Detect which cell encompasses the target text, then output its (X, Y) center coordinate. 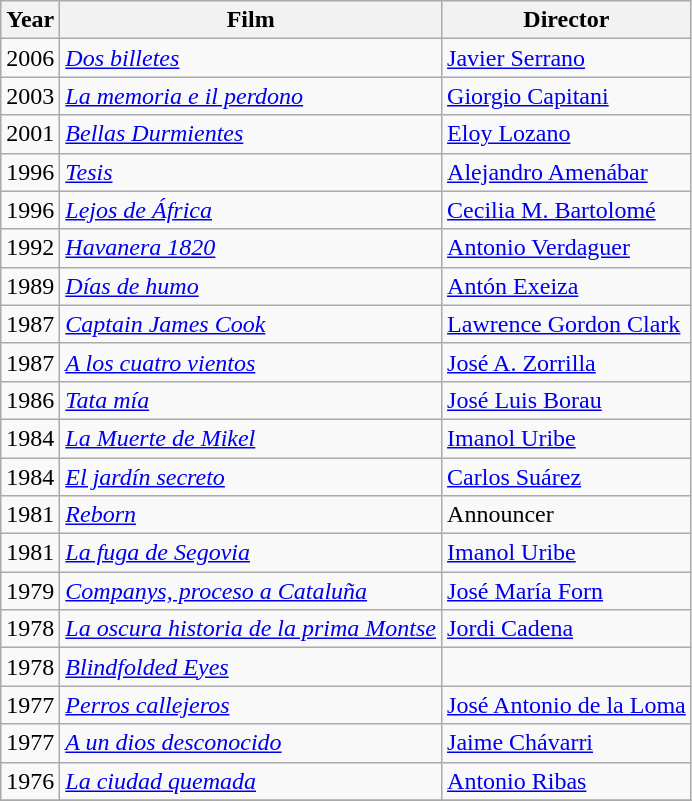
La memoria e il perdono (251, 96)
Reborn (251, 515)
Announcer (567, 515)
Cecilia M. Bartolomé (567, 210)
Blindfolded Eyes (251, 667)
Lejos de África (251, 210)
Javier Serrano (567, 58)
Antonio Verdaguer (567, 248)
José María Forn (567, 591)
Giorgio Capitani (567, 96)
1989 (30, 286)
Film (251, 20)
1976 (30, 781)
Perros callejeros (251, 705)
José Antonio de la Loma (567, 705)
1986 (30, 400)
La Muerte de Mikel (251, 438)
Antón Exeiza (567, 286)
Carlos Suárez (567, 477)
A un dios desconocido (251, 743)
Havanera 1820 (251, 248)
A los cuatro vientos (251, 362)
Alejandro Amenábar (567, 172)
Dos billetes (251, 58)
Tesis (251, 172)
Tata mía (251, 400)
Eloy Lozano (567, 134)
2006 (30, 58)
El jardín secreto (251, 477)
La fuga de Segovia (251, 553)
Jordi Cadena (567, 629)
José A. Zorrilla (567, 362)
Antonio Ribas (567, 781)
Lawrence Gordon Clark (567, 324)
1992 (30, 248)
1979 (30, 591)
La ciudad quemada (251, 781)
Días de humo (251, 286)
Director (567, 20)
Captain James Cook (251, 324)
Year (30, 20)
2001 (30, 134)
2003 (30, 96)
José Luis Borau (567, 400)
La oscura historia de la prima Montse (251, 629)
Companys, proceso a Cataluña (251, 591)
Jaime Chávarri (567, 743)
Bellas Durmientes (251, 134)
